Scan for the cell matching the given text and deliver its [X, Y] coordinate at center. 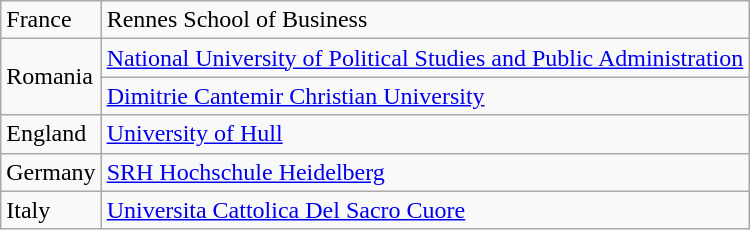
National University of Political Studies and Public Administration [425, 58]
Romania [51, 77]
Italy [51, 210]
France [51, 20]
Dimitrie Cantemir Christian University [425, 96]
University of Hull [425, 134]
England [51, 134]
Germany [51, 172]
Universita Cattolica Del Sacro Cuore [425, 210]
Rennes School of Business [425, 20]
SRH Hochschule Heidelberg [425, 172]
